Capture the cell that displays the provided text and extract its (X, Y) central coordinate. 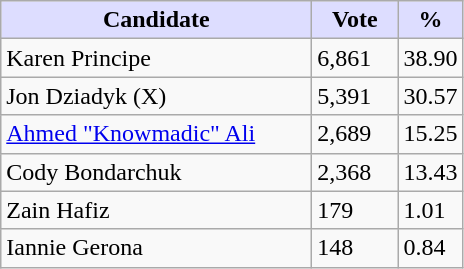
2,689 (355, 134)
Ahmed "Knowmadic" Ali (156, 134)
38.90 (430, 58)
5,391 (355, 96)
179 (355, 210)
% (430, 20)
Cody Bondarchuk (156, 172)
Jon Dziadyk (X) (156, 96)
0.84 (430, 248)
1.01 (430, 210)
15.25 (430, 134)
Karen Principe (156, 58)
148 (355, 248)
Zain Hafiz (156, 210)
Iannie Gerona (156, 248)
2,368 (355, 172)
13.43 (430, 172)
Vote (355, 20)
Candidate (156, 20)
30.57 (430, 96)
6,861 (355, 58)
